Output the [X, Y] coordinate of the center of the cell containing the given text.  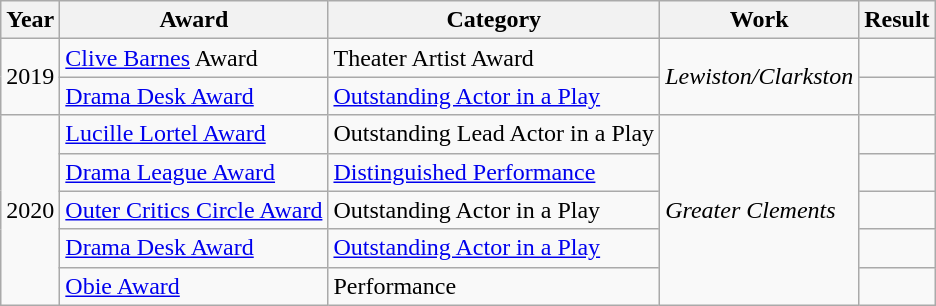
Category [494, 20]
Result [897, 20]
Year [30, 20]
Drama League Award [194, 172]
Work [760, 20]
Award [194, 20]
Lucille Lortel Award [194, 134]
Outer Critics Circle Award [194, 210]
2019 [30, 77]
Obie Award [194, 286]
Outstanding Lead Actor in a Play [494, 134]
Clive Barnes Award [194, 58]
Theater Artist Award [494, 58]
Greater Clements [760, 210]
Distinguished Performance [494, 172]
2020 [30, 210]
Performance [494, 286]
Lewiston/Clarkston [760, 77]
